Pinpoint the cell where the given text exists, returning its (x, y) midpoint coordinate. 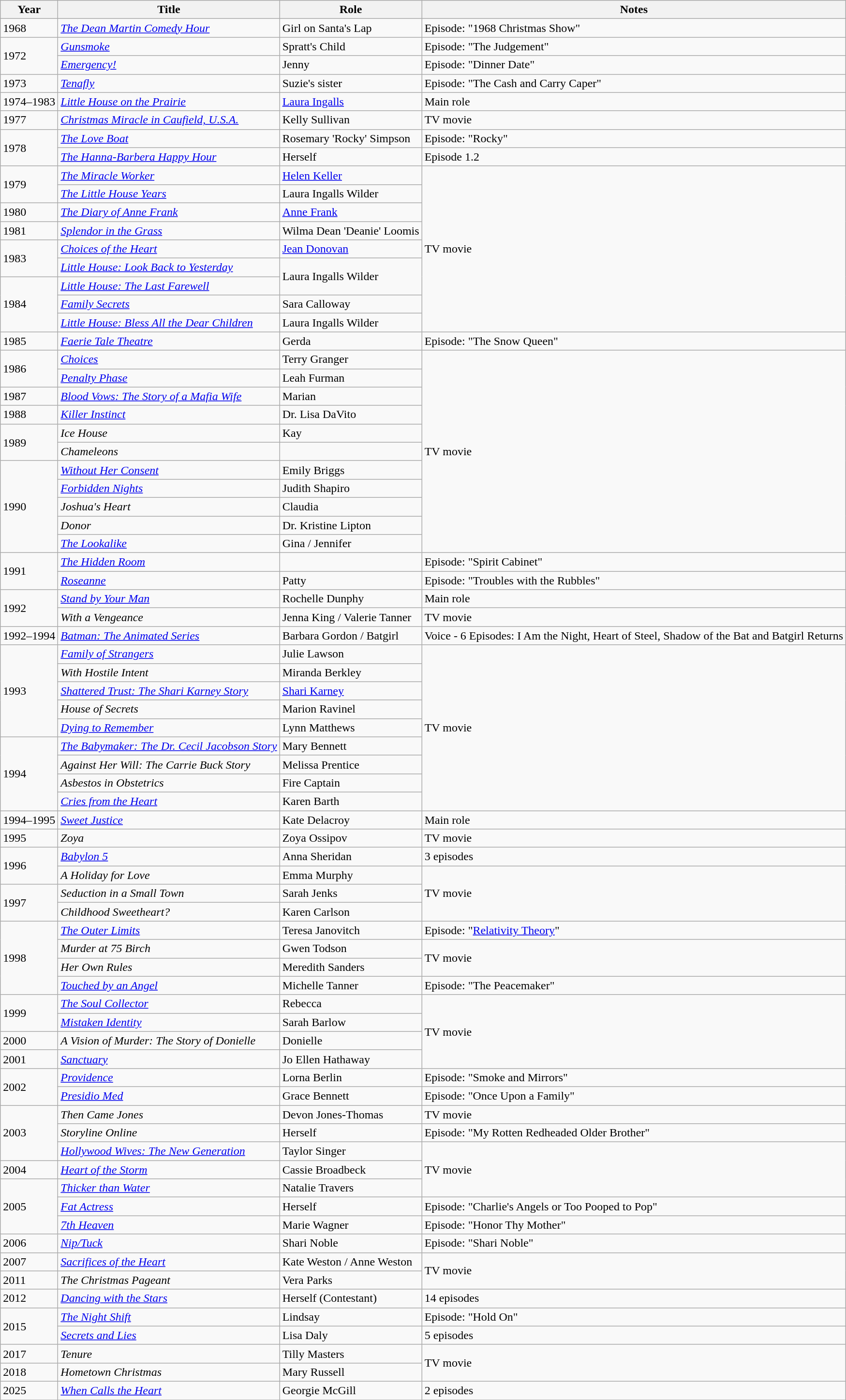
1986 (29, 369)
2005 (29, 1206)
Patty (351, 581)
2015 (29, 1326)
Gwen Todson (351, 949)
Rosemary 'Rocky' Simpson (351, 138)
1973 (29, 83)
Shari Noble (351, 1243)
Touched by an Angel (169, 985)
Taylor Singer (351, 1151)
Sarah Barlow (351, 1022)
1989 (29, 442)
Devon Jones-Thomas (351, 1114)
The Hanna-Barbera Happy Hour (169, 157)
Marion Ravinel (351, 709)
1978 (29, 148)
Hometown Christmas (169, 1372)
Childhood Sweetheart? (169, 912)
Meredith Sanders (351, 967)
2025 (29, 1390)
Jean Donovan (351, 249)
Shattered Trust: The Shari Karney Story (169, 691)
Kelly Sullivan (351, 120)
With Hostile Intent (169, 672)
Episode: "The Cash and Carry Caper" (634, 83)
Dr. Kristine Lipton (351, 525)
1991 (29, 571)
Leah Furman (351, 378)
Sara Calloway (351, 304)
Julie Lawson (351, 654)
Family Secrets (169, 304)
1974–1983 (29, 102)
Miranda Berkley (351, 672)
Kate Weston / Anne Weston (351, 1262)
The Miracle Worker (169, 175)
Vera Parks (351, 1280)
Judith Shapiro (351, 488)
1995 (29, 838)
Heart of the Storm (169, 1170)
Without Her Consent (169, 470)
Fire Captain (351, 783)
Marie Wagner (351, 1225)
The Dean Martin Comedy Hour (169, 28)
Georgie McGill (351, 1390)
Asbestos in Obstetrics (169, 783)
Jo Ellen Hathaway (351, 1059)
Emily Briggs (351, 470)
Choices (169, 359)
2017 (29, 1354)
Dr. Lisa DaVito (351, 415)
Little House: Look Back to Yesterday (169, 268)
The Lookalike (169, 544)
Then Came Jones (169, 1114)
Episode: "Honor Thy Mother" (634, 1225)
1992 (29, 608)
The Love Boat (169, 138)
Spratt's Child (351, 46)
Dying to Remember (169, 728)
The Soul Collector (169, 1004)
Tilly Masters (351, 1354)
Jenna King / Valerie Tanner (351, 617)
Anna Sheridan (351, 857)
1981 (29, 231)
2012 (29, 1298)
1980 (29, 212)
Episode: "Troubles with the Rubbles" (634, 581)
Against Her Will: The Carrie Buck Story (169, 764)
Cassie Broadbeck (351, 1170)
Murder at 75 Birch (169, 949)
Mary Bennett (351, 746)
Emma Murphy (351, 875)
Family of Strangers (169, 654)
Tenure (169, 1354)
Role (351, 10)
Penalty Phase (169, 378)
Seduction in a Small Town (169, 894)
Zoya (169, 838)
Karen Barth (351, 801)
Episode: "Once Upon a Family" (634, 1096)
Wilma Dean 'Deanie' Loomis (351, 231)
Episode: "Spirit Cabinet" (634, 562)
Chameleons (169, 451)
2018 (29, 1372)
Voice - 6 Episodes: I Am the Night, Heart of Steel, Shadow of the Bat and Batgirl Returns (634, 636)
2 episodes (634, 1390)
Claudia (351, 506)
1993 (29, 691)
Stand by Your Man (169, 599)
Suzie's sister (351, 83)
Episode: "1968 Christmas Show" (634, 28)
Ice House (169, 433)
A Vision of Murder: The Story of Donielle (169, 1041)
Secrets and Lies (169, 1335)
With a Vengeance (169, 617)
Gunsmoke (169, 46)
Little House on the Prairie (169, 102)
Kate Delacroy (351, 820)
Kay (351, 433)
Melissa Prentice (351, 764)
Herself (Contestant) (351, 1298)
Grace Bennett (351, 1096)
Fat Actress (169, 1206)
1984 (29, 304)
Nip/Tuck (169, 1243)
1997 (29, 903)
Gerda (351, 341)
Episode: "The Peacemaker" (634, 985)
Episode: "My Rotten Redheaded Older Brother" (634, 1133)
Blood Vows: The Story of a Mafia Wife (169, 396)
2007 (29, 1262)
Episode: "Rocky" (634, 138)
Karen Carlson (351, 912)
1977 (29, 120)
The Babymaker: The Dr. Cecil Jacobson Story (169, 746)
1990 (29, 506)
1972 (29, 56)
1992–1994 (29, 636)
Laura Ingalls (351, 102)
Notes (634, 10)
2000 (29, 1041)
Joshua's Heart (169, 506)
7th Heaven (169, 1225)
Donielle (351, 1041)
Thicker than Water (169, 1188)
1998 (29, 958)
Babylon 5 (169, 857)
1987 (29, 396)
Sacrifices of the Heart (169, 1262)
Rebecca (351, 1004)
Providence (169, 1077)
1968 (29, 28)
Sarah Jenks (351, 894)
Emergency! (169, 65)
Rochelle Dunphy (351, 599)
1999 (29, 1013)
Episode: "Smoke and Mirrors" (634, 1077)
Roseanne (169, 581)
Year (29, 10)
Little House: Bless All the Dear Children (169, 323)
3 episodes (634, 857)
Helen Keller (351, 175)
1994–1995 (29, 820)
Forbidden Nights (169, 488)
Mary Russell (351, 1372)
Jenny (351, 65)
2002 (29, 1087)
Lindsay (351, 1317)
2001 (29, 1059)
Zoya Ossipov (351, 838)
A Holiday for Love (169, 875)
2006 (29, 1243)
Teresa Janovitch (351, 930)
The Night Shift (169, 1317)
Michelle Tanner (351, 985)
Faerie Tale Theatre (169, 341)
Terry Granger (351, 359)
2011 (29, 1280)
Hollywood Wives: The New Generation (169, 1151)
5 episodes (634, 1335)
Storyline Online (169, 1133)
Splendor in the Grass (169, 231)
The Outer Limits (169, 930)
Mistaken Identity (169, 1022)
2004 (29, 1170)
Natalie Travers (351, 1188)
Sweet Justice (169, 820)
1994 (29, 774)
Episode: "The Snow Queen" (634, 341)
Lynn Matthews (351, 728)
14 episodes (634, 1298)
Episode: "Dinner Date" (634, 65)
Episode: "Relativity Theory" (634, 930)
Anne Frank (351, 212)
Cries from the Heart (169, 801)
Episode: "Hold On" (634, 1317)
When Calls the Heart (169, 1390)
Episode: "Charlie's Angels or Too Pooped to Pop" (634, 1206)
Little House: The Last Farewell (169, 286)
Christmas Miracle in Caufield, U.S.A. (169, 120)
1996 (29, 866)
Choices of the Heart (169, 249)
Sanctuary (169, 1059)
1983 (29, 258)
Shari Karney (351, 691)
The Diary of Anne Frank (169, 212)
Killer Instinct (169, 415)
The Christmas Pageant (169, 1280)
The Little House Years (169, 194)
Barbara Gordon / Batgirl (351, 636)
Donor (169, 525)
Her Own Rules (169, 967)
Episode: "The Judgement" (634, 46)
Gina / Jennifer (351, 544)
Dancing with the Stars (169, 1298)
1979 (29, 184)
Girl on Santa's Lap (351, 28)
Episode: "Shari Noble" (634, 1243)
Episode 1.2 (634, 157)
Lorna Berlin (351, 1077)
2003 (29, 1132)
1985 (29, 341)
Tenafly (169, 83)
Batman: The Animated Series (169, 636)
Title (169, 10)
Marian (351, 396)
Presidio Med (169, 1096)
House of Secrets (169, 709)
Lisa Daly (351, 1335)
1988 (29, 415)
The Hidden Room (169, 562)
